Capture the cell that displays the provided text and extract its [x, y] central coordinate. 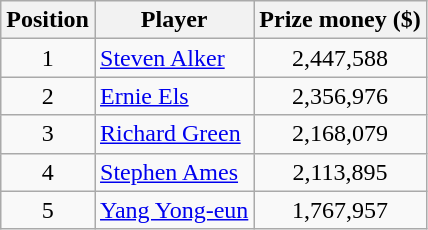
Stephen Ames [174, 172]
Steven Alker [174, 58]
Player [174, 20]
Ernie Els [174, 96]
3 [48, 134]
Yang Yong-eun [174, 210]
2 [48, 96]
1,767,957 [340, 210]
2,113,895 [340, 172]
1 [48, 58]
2,356,976 [340, 96]
2,168,079 [340, 134]
5 [48, 210]
Prize money ($) [340, 20]
4 [48, 172]
Richard Green [174, 134]
2,447,588 [340, 58]
Position [48, 20]
